Identify which cell holds the provided text, then report its (X, Y) central coordinate. 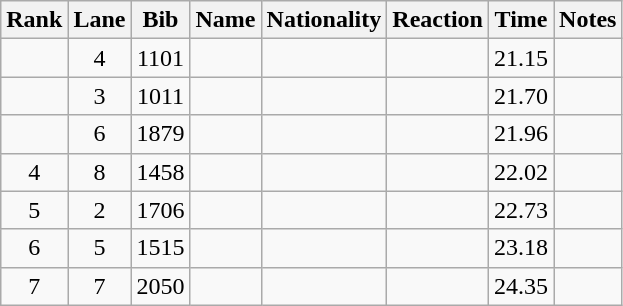
1706 (160, 210)
22.02 (520, 172)
1458 (160, 172)
1011 (160, 96)
1101 (160, 58)
Name (226, 20)
2 (100, 210)
1515 (160, 248)
21.96 (520, 134)
22.73 (520, 210)
23.18 (520, 248)
21.70 (520, 96)
24.35 (520, 286)
21.15 (520, 58)
1879 (160, 134)
Time (520, 20)
Bib (160, 20)
Nationality (324, 20)
8 (100, 172)
Lane (100, 20)
Reaction (438, 20)
Notes (588, 20)
3 (100, 96)
Rank (34, 20)
2050 (160, 286)
